Return the [X, Y] coordinate for the center point of the cell that contains the specified text.  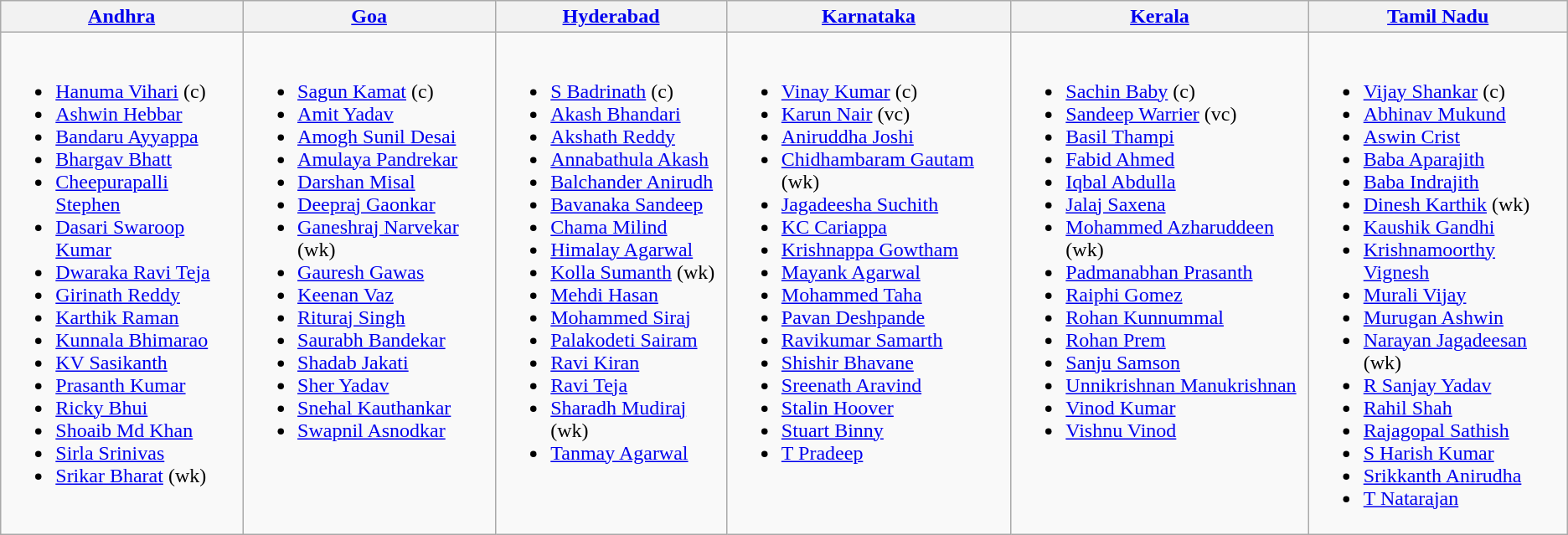
Kerala [1159, 17]
Andhra [122, 17]
Tamil Nadu [1437, 17]
Karnataka [868, 17]
Goa [369, 17]
Hyderabad [611, 17]
